Find where the given text appears and provide that cell's center as (x, y) coordinate. 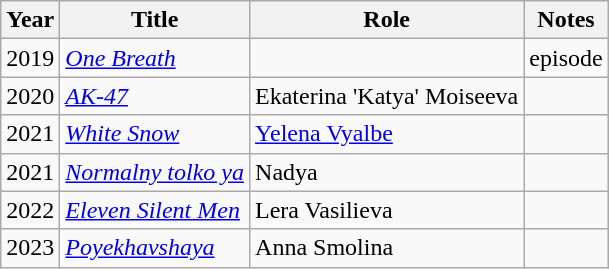
White Snow (155, 134)
2023 (30, 248)
Year (30, 20)
Notes (566, 20)
Normalny tolko ya (155, 172)
Yelena Vyalbe (387, 134)
Eleven Silent Men (155, 210)
Lera Vasilieva (387, 210)
Ekaterina 'Katya' Moiseeva (387, 96)
AK-47 (155, 96)
2019 (30, 58)
Anna Smolina (387, 248)
Poyekhavshaya (155, 248)
Nadya (387, 172)
One Breath (155, 58)
Title (155, 20)
Role (387, 20)
2020 (30, 96)
episode (566, 58)
2022 (30, 210)
